Search for the cell housing the specified text and yield its (X, Y) center coordinate. 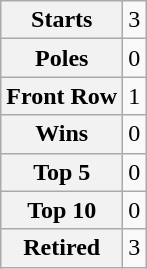
Top 5 (62, 172)
Poles (62, 58)
1 (134, 96)
Starts (62, 20)
Retired (62, 248)
Top 10 (62, 210)
Wins (62, 134)
Front Row (62, 96)
